Search for the cell housing the specified text and yield its [x, y] center coordinate. 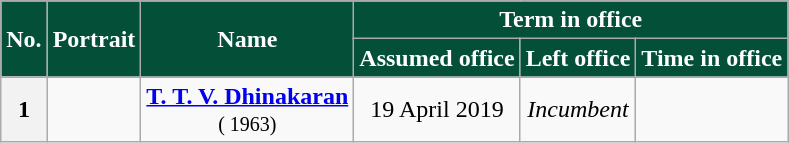
T. T. V. Dhinakaran( 1963) [248, 110]
Assumed office [437, 58]
Name [248, 39]
Time in office [712, 58]
19 April 2019 [437, 110]
Left office [578, 58]
Portrait [94, 39]
1 [24, 110]
Incumbent [578, 110]
Term in office [571, 20]
No. [24, 39]
